Identify which cell holds the provided text, then report its (X, Y) central coordinate. 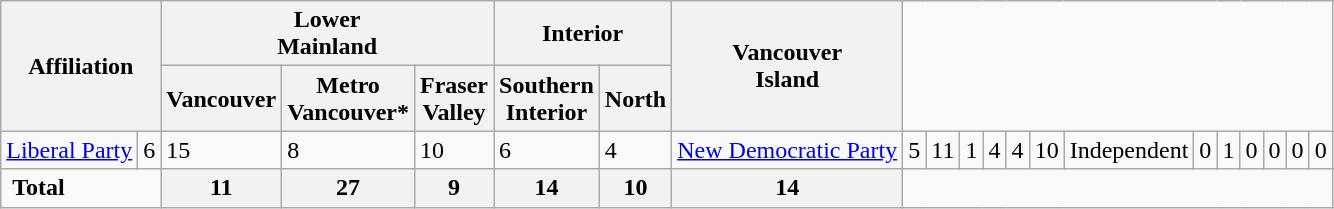
Independent (1129, 150)
VancouverIsland (788, 66)
5 (914, 150)
LowerMainland (328, 34)
9 (454, 188)
New Democratic Party (788, 150)
North (635, 98)
SouthernInterior (547, 98)
FraserValley (454, 98)
15 (222, 150)
MetroVancouver* (348, 98)
Interior (583, 34)
27 (348, 188)
Affiliation (81, 66)
Liberal Party (70, 150)
Vancouver (222, 98)
8 (348, 150)
Total (81, 188)
